Scan for the cell matching the given text and deliver its [x, y] coordinate at center. 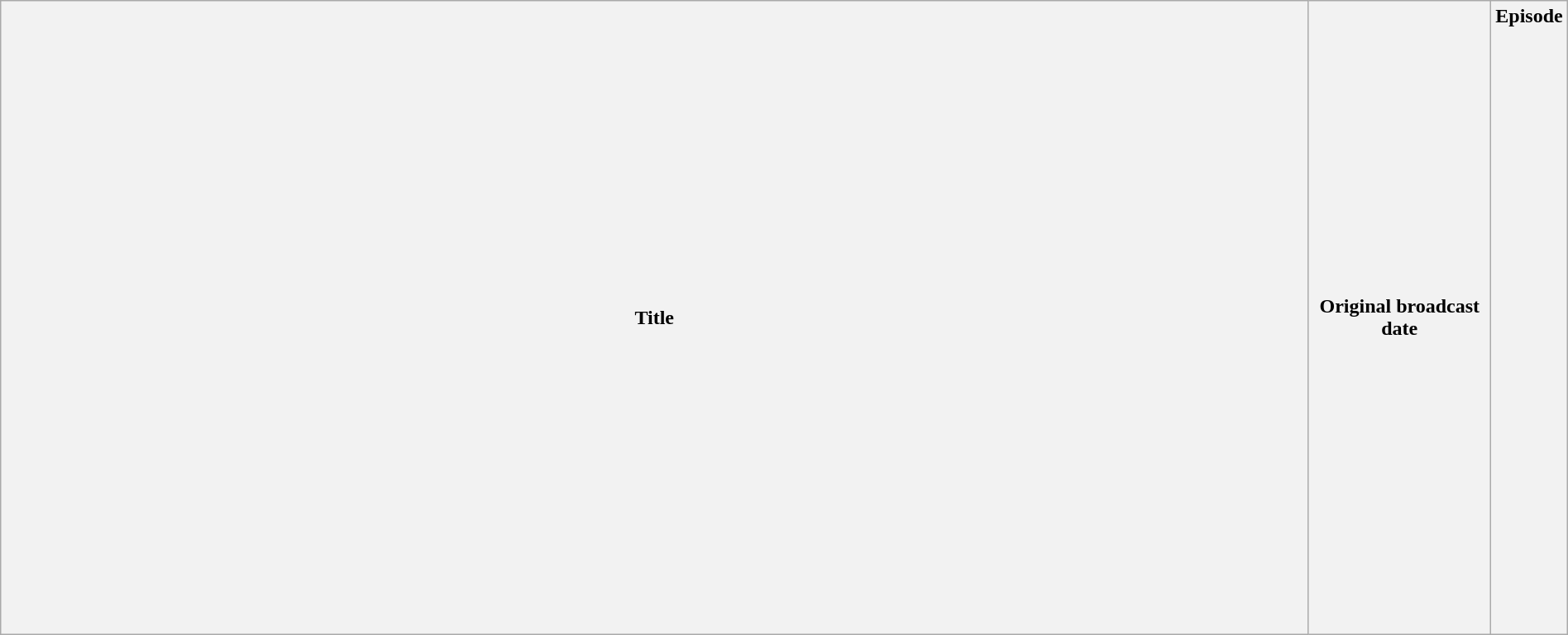
Episode [1529, 317]
Title [655, 317]
Original broadcast date [1399, 317]
